Detect which cell encompasses the target text, then output its [x, y] center coordinate. 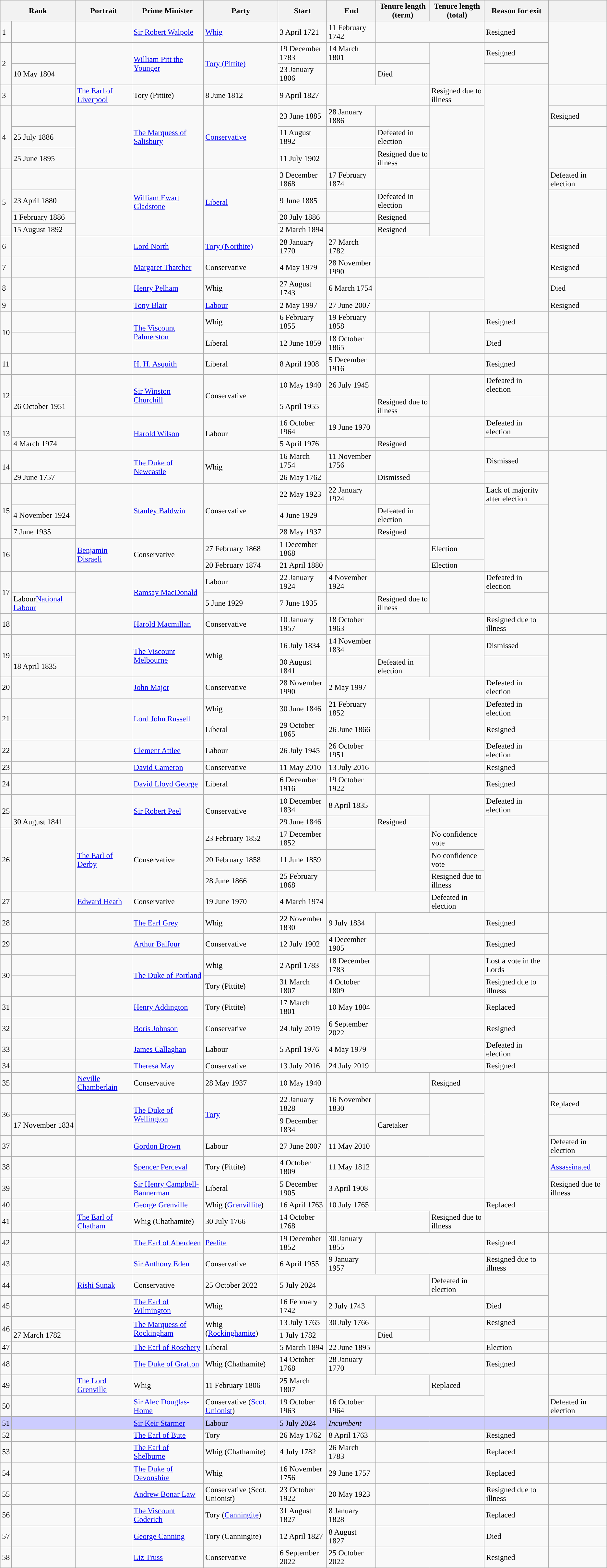
14 November 1834 [351, 645]
The Duke of Newcastle [168, 467]
Sir Robert Peel [168, 811]
Sir Keir Starmer [168, 1423]
Edward Heath [104, 902]
6 [6, 246]
30 June 1846 [302, 708]
Party [241, 11]
10 January 1957 [302, 624]
55 [6, 1494]
48 [6, 1364]
19 October 1963 [302, 1406]
Sir Winston Churchill [168, 396]
16 March 1754 [302, 461]
8 April 1835 [351, 805]
22 [6, 750]
9 July 1834 [351, 923]
27 August 1743 [302, 288]
52 [6, 1435]
5 March 1894 [302, 1347]
4 June 1929 [302, 515]
20 July 1886 [302, 217]
Assassinated [578, 1167]
Spencer Perceval [168, 1167]
George Canning [168, 1537]
30 January 1855 [351, 1243]
14 [6, 467]
21 February 1852 [351, 708]
44 [6, 1285]
6 March 1754 [351, 288]
The Duke of Wellington [168, 1114]
29 October 1865 [302, 730]
The Earl of Wilmington [168, 1306]
12 April 1827 [302, 1537]
H. H. Asquith [168, 364]
20 February 1874 [241, 565]
James Callaghan [168, 1049]
John Major [168, 688]
6 February 1855 [302, 322]
5 [6, 202]
23 April 1880 [43, 200]
16 November 1830 [351, 1104]
6 April 1955 [302, 1264]
21 April 1880 [302, 565]
36 [6, 1114]
38 [6, 1167]
58 [6, 1557]
11 June 1859 [302, 859]
The Marquess of Rockingham [168, 1329]
19 December 1852 [302, 1243]
39 [6, 1188]
33 [6, 1049]
The Earl of Aberdeen [168, 1243]
8 June 1812 [241, 95]
5 December 1905 [302, 1188]
28 January 1886 [351, 116]
9 January 1957 [351, 1264]
2 July 1743 [351, 1306]
William Pitt the Younger [168, 64]
LabourNational Labour [43, 603]
The Duke of Portland [168, 976]
8 April 1763 [351, 1435]
Henry Addington [168, 1007]
Lord John Russell [168, 719]
22 January 1828 [302, 1104]
17 November 1834 [43, 1125]
6 December 1916 [302, 784]
Portrait [104, 11]
1 July 1782 [302, 1335]
Peelite [241, 1243]
16 July 1834 [302, 645]
29 [6, 944]
18 October 1963 [351, 624]
The Lord Grenville [104, 1385]
15 [6, 511]
27 [6, 902]
9 June 1885 [302, 200]
25 July 1886 [43, 137]
26 June 1866 [351, 730]
17 December 1852 [302, 839]
9 April 1827 [302, 95]
16 February 1742 [302, 1306]
Benjamin Disraeli [104, 555]
Lost a vote in the Lords [517, 965]
54 [6, 1473]
25 March 1807 [302, 1385]
5 June 1929 [241, 603]
22 May 1923 [302, 494]
The Viscount Palmerston [168, 332]
26 [6, 859]
Stanley Baldwin [168, 511]
William Ewart Gladstone [168, 202]
25 [6, 811]
23 June 1885 [302, 116]
Caretaker [403, 1125]
Reason for exit [517, 11]
Lack of majority after election [517, 494]
Tenure length (total) [457, 11]
Henry Pelham [168, 288]
Ramsay MacDonald [168, 593]
18 [6, 624]
The Earl of Derby [104, 859]
Sir Robert Walpole [168, 32]
51 [6, 1423]
The Marquess of Salisbury [168, 137]
18 December 1783 [351, 965]
17 March 1801 [302, 1007]
49 [6, 1385]
47 [6, 1347]
1 [6, 32]
19 October 1922 [351, 784]
16 [6, 555]
8 January 1828 [351, 1515]
34 [6, 1066]
The Earl of Rosebery [168, 1347]
Sir Anthony Eden [168, 1264]
The Earl Grey [168, 923]
20 February 1858 [241, 859]
Sir Henry Campbell-Bannerman [168, 1188]
20 [6, 688]
11 July 1902 [302, 158]
29 June 1846 [302, 822]
46 [6, 1329]
3 [6, 95]
19 December 1783 [302, 53]
Start [302, 11]
28 [6, 923]
23 [6, 767]
57 [6, 1537]
19 February 1858 [351, 322]
David Cameron [168, 767]
4 [6, 137]
The Duke of Grafton [168, 1364]
Sir Alec Douglas-Home [168, 1406]
5 December 1916 [351, 364]
1 December 1868 [302, 548]
31 August 1827 [302, 1515]
18 October 1865 [351, 343]
5 April 1955 [302, 406]
32 [6, 1028]
2 March 1894 [302, 229]
Tenure length (term) [403, 11]
Rishi Sunak [104, 1285]
26 March 1783 [351, 1452]
41 [6, 1222]
11 February 1742 [351, 32]
12 June 1859 [302, 343]
13 [6, 434]
Harold Macmillan [168, 624]
The Earl of Liverpool [104, 95]
15 August 1892 [43, 229]
19 [6, 656]
Lord North [168, 246]
8 April 1908 [302, 364]
David Lloyd George [168, 784]
22 November 1830 [302, 923]
Neville Chamberlain [104, 1083]
Whig (Grenvillite) [241, 1205]
23 January 1806 [302, 74]
11 May 1812 [351, 1167]
17 February 1874 [351, 180]
21 [6, 719]
25 February 1868 [302, 881]
12 July 1902 [302, 944]
37 [6, 1146]
12 [6, 396]
31 March 1807 [302, 986]
10 July 1765 [351, 1205]
Tony Blair [168, 305]
8 [6, 288]
3 April 1908 [351, 1188]
16 April 1763 [302, 1205]
35 [6, 1083]
9 [6, 305]
The Earl of Shelburne [168, 1452]
53 [6, 1452]
17 [6, 593]
Tory (Northite) [241, 246]
Rank [38, 11]
18 April 1835 [43, 666]
30 [6, 976]
23 February 1852 [241, 839]
Andrew Bonar Law [168, 1494]
11 November 1756 [351, 461]
The Earl of Chatham [104, 1222]
45 [6, 1306]
Boris Johnson [168, 1028]
4 July 1782 [302, 1452]
4 December 1905 [351, 944]
The Duke of Devonshire [168, 1473]
Gordon Brown [168, 1146]
23 October 1922 [302, 1494]
George Grenville [168, 1205]
27 February 1868 [241, 548]
25 June 1895 [43, 158]
Whig (Rockinghamite) [241, 1329]
Margaret Thatcher [168, 268]
43 [6, 1264]
Prime Minister [168, 11]
20 May 1923 [351, 1494]
Clement Attlee [168, 750]
42 [6, 1243]
9 December 1834 [302, 1125]
16 November 1756 [302, 1473]
The Viscount Goderich [168, 1515]
7 [6, 268]
8 August 1827 [351, 1537]
28 June 1866 [241, 881]
11 February 1806 [241, 1385]
Theresa May [168, 1066]
11 [6, 364]
3 December 1868 [302, 180]
The Earl of Bute [168, 1435]
2 April 1783 [302, 965]
13 July 1765 [302, 1323]
50 [6, 1406]
1 February 1886 [43, 217]
31 [6, 1007]
14 March 1801 [351, 53]
End [351, 11]
10 December 1834 [302, 805]
56 [6, 1515]
Harold Wilson [168, 434]
Incumbent [351, 1423]
40 [6, 1205]
2 [6, 64]
22 June 1895 [351, 1347]
11 August 1892 [302, 137]
Arthur Balfour [168, 944]
24 [6, 784]
3 April 1721 [302, 32]
10 [6, 332]
Liz Truss [168, 1557]
The Viscount Melbourne [168, 656]
